Provide the [x, y] coordinate of the cell's center where the given text is located.  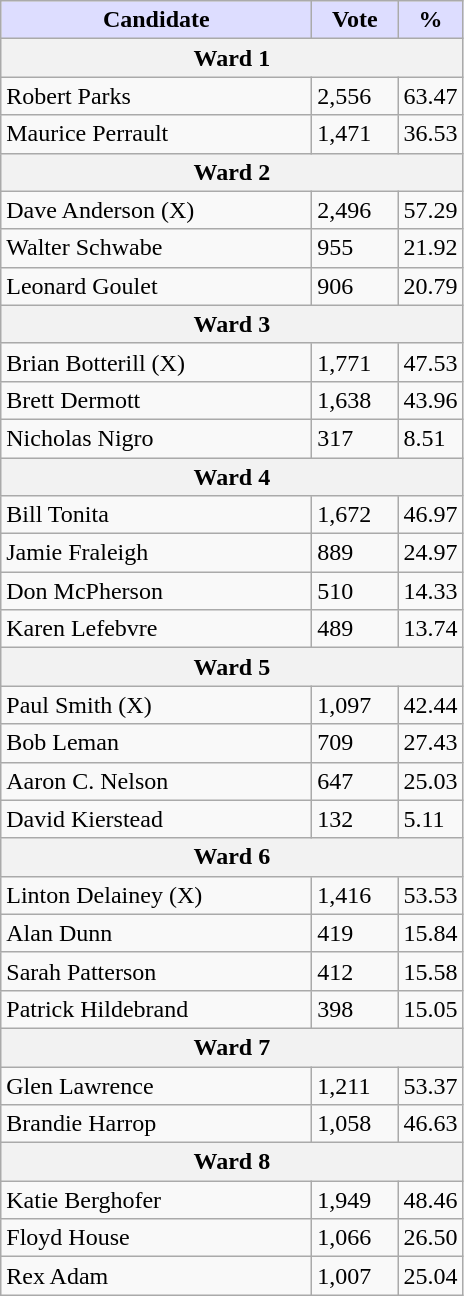
1,007 [355, 1276]
Brett Dermott [156, 400]
25.04 [430, 1276]
2,496 [355, 210]
26.50 [430, 1238]
Bill Tonita [156, 515]
1,638 [355, 400]
Ward 4 [232, 477]
Glen Lawrence [156, 1085]
46.97 [430, 515]
Ward 5 [232, 667]
Karen Lefebvre [156, 629]
Dave Anderson (X) [156, 210]
1,211 [355, 1085]
317 [355, 438]
Ward 8 [232, 1162]
Paul Smith (X) [156, 705]
Floyd House [156, 1238]
Don McPherson [156, 591]
1,416 [355, 895]
1,949 [355, 1200]
709 [355, 743]
20.79 [430, 286]
21.92 [430, 248]
Patrick Hildebrand [156, 1009]
Maurice Perrault [156, 134]
8.51 [430, 438]
47.53 [430, 362]
15.58 [430, 971]
955 [355, 248]
Ward 7 [232, 1047]
15.84 [430, 933]
510 [355, 591]
Sarah Patterson [156, 971]
46.63 [430, 1124]
Vote [355, 20]
1,771 [355, 362]
Brian Botterill (X) [156, 362]
25.03 [430, 781]
48.46 [430, 1200]
Ward 1 [232, 58]
53.53 [430, 895]
% [430, 20]
36.53 [430, 134]
1,471 [355, 134]
Jamie Fraleigh [156, 553]
1,058 [355, 1124]
Ward 3 [232, 324]
Bob Leman [156, 743]
889 [355, 553]
43.96 [430, 400]
63.47 [430, 96]
David Kierstead [156, 819]
419 [355, 933]
13.74 [430, 629]
Candidate [156, 20]
1,066 [355, 1238]
Linton Delainey (X) [156, 895]
Alan Dunn [156, 933]
412 [355, 971]
1,097 [355, 705]
Brandie Harrop [156, 1124]
906 [355, 286]
Leonard Goulet [156, 286]
14.33 [430, 591]
42.44 [430, 705]
647 [355, 781]
398 [355, 1009]
15.05 [430, 1009]
Nicholas Nigro [156, 438]
Katie Berghofer [156, 1200]
132 [355, 819]
57.29 [430, 210]
2,556 [355, 96]
24.97 [430, 553]
Aaron C. Nelson [156, 781]
53.37 [430, 1085]
489 [355, 629]
Ward 6 [232, 857]
Robert Parks [156, 96]
Ward 2 [232, 172]
Walter Schwabe [156, 248]
Rex Adam [156, 1276]
27.43 [430, 743]
1,672 [355, 515]
5.11 [430, 819]
